Scan for the cell matching the given text and deliver its (X, Y) coordinate at center. 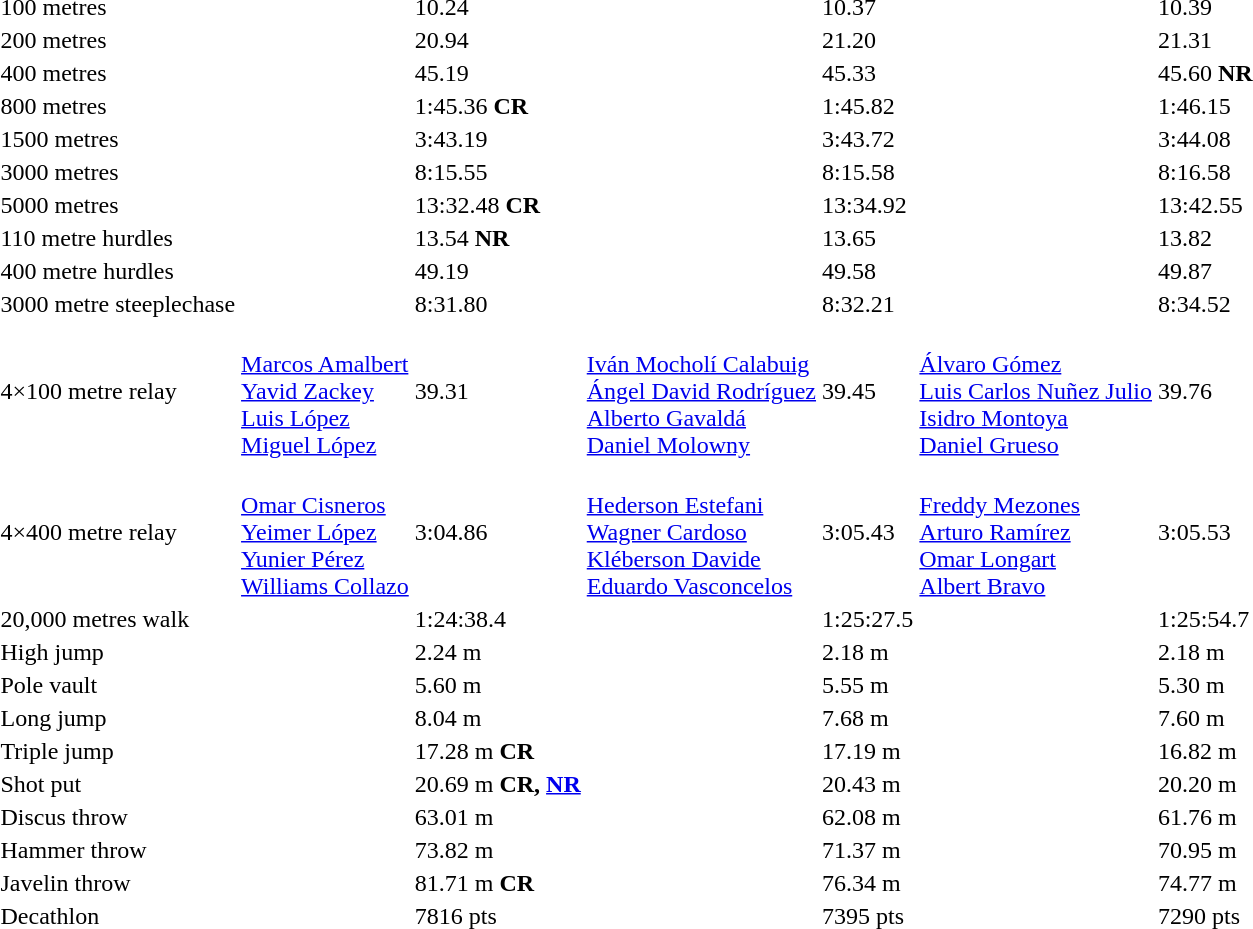
1:25:27.5 (868, 619)
1:24:38.4 (498, 619)
71.37 m (868, 850)
3:04.86 (498, 532)
13.65 (868, 238)
20.43 m (868, 784)
17.19 m (868, 751)
Omar CisnerosYeimer LópezYunier PérezWilliams Collazo (326, 532)
Freddy MezonesArturo RamírezOmar LongartAlbert Bravo (1036, 532)
Álvaro GómezLuis Carlos Nuñez JulioIsidro MontoyaDaniel Grueso (1036, 391)
13:34.92 (868, 205)
8.04 m (498, 718)
13.54 NR (498, 238)
1:45.36 CR (498, 106)
5.55 m (868, 685)
3:05.43 (868, 532)
21.20 (868, 40)
Marcos AmalbertYavid ZackeyLuis LópezMiguel López (326, 391)
13:32.48 CR (498, 205)
2.24 m (498, 652)
73.82 m (498, 850)
Iván Mocholí CalabuigÁngel David RodríguezAlberto GavaldáDaniel Molowny (701, 391)
45.19 (498, 73)
49.58 (868, 271)
20.94 (498, 40)
39.31 (498, 391)
2.18 m (868, 652)
1:45.82 (868, 106)
8:15.58 (868, 172)
20.69 m CR, NR (498, 784)
62.08 m (868, 817)
81.71 m CR (498, 883)
49.19 (498, 271)
Hederson EstefaniWagner CardosoKléberson DavideEduardo Vasconcelos (701, 532)
3:43.19 (498, 139)
8:31.80 (498, 304)
7.68 m (868, 718)
17.28 m CR (498, 751)
8:32.21 (868, 304)
45.33 (868, 73)
3:43.72 (868, 139)
39.45 (868, 391)
5.60 m (498, 685)
63.01 m (498, 817)
76.34 m (868, 883)
8:15.55 (498, 172)
